Pinpoint the cell where the given text exists, returning its (X, Y) midpoint coordinate. 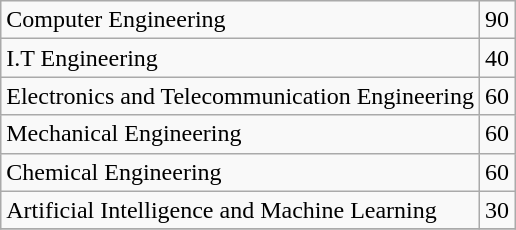
40 (498, 58)
90 (498, 20)
Chemical Engineering (240, 172)
Mechanical Engineering (240, 134)
Artificial Intelligence and Machine Learning (240, 210)
Computer Engineering (240, 20)
30 (498, 210)
Electronics and Telecommunication Engineering (240, 96)
I.T Engineering (240, 58)
